Locate the cell with the specified text and output its (x, y) center coordinate. 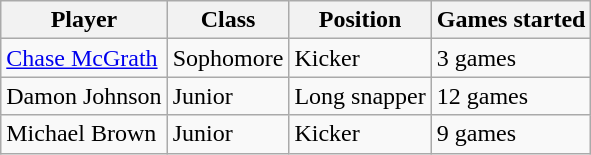
Chase McGrath (84, 58)
9 games (511, 134)
Position (360, 20)
Michael Brown (84, 134)
Player (84, 20)
12 games (511, 96)
3 games (511, 58)
Games started (511, 20)
Sophomore (228, 58)
Class (228, 20)
Damon Johnson (84, 96)
Long snapper (360, 96)
